Detect which cell encompasses the target text, then output its (x, y) center coordinate. 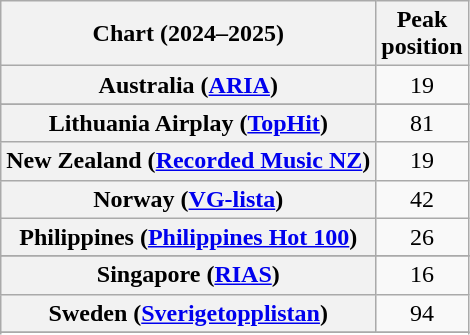
16 (422, 275)
94 (422, 313)
42 (422, 199)
Australia (ARIA) (188, 85)
26 (422, 237)
New Zealand (Recorded Music NZ) (188, 161)
Philippines (Philippines Hot 100) (188, 237)
81 (422, 123)
Chart (2024–2025) (188, 34)
Lithuania Airplay (TopHit) (188, 123)
Singapore (RIAS) (188, 275)
Peakposition (422, 34)
Norway (VG-lista) (188, 199)
Sweden (Sverigetopplistan) (188, 313)
